Identify which cell holds the provided text, then report its [x, y] central coordinate. 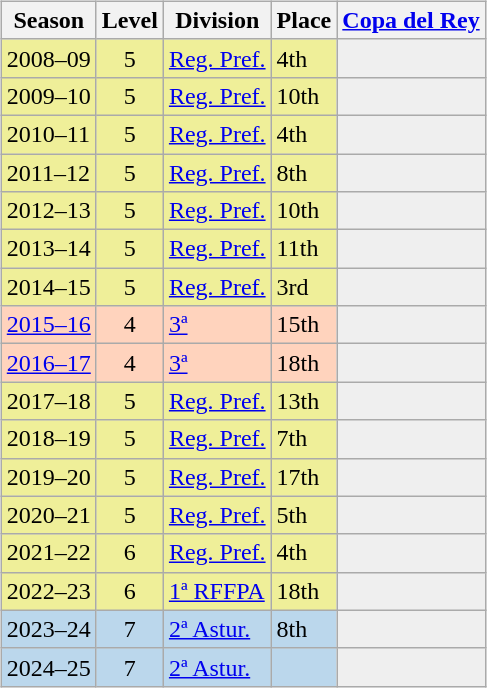
2016–17 [48, 363]
3rd [304, 287]
2011–12 [48, 173]
1ª RFFPA [217, 591]
7th [304, 439]
2024–25 [48, 667]
2014–15 [48, 287]
2010–11 [48, 134]
Division [217, 20]
5th [304, 515]
2008–09 [48, 58]
2023–24 [48, 629]
2013–14 [48, 249]
2009–10 [48, 96]
Copa del Rey [411, 20]
2017–18 [48, 401]
Place [304, 20]
2015–16 [48, 325]
2012–13 [48, 211]
15th [304, 325]
11th [304, 249]
2020–21 [48, 515]
2019–20 [48, 477]
13th [304, 401]
17th [304, 477]
2018–19 [48, 439]
2022–23 [48, 591]
Season [48, 20]
2021–22 [48, 553]
Level [130, 20]
